Locate the cell with the specified text and output its (X, Y) center coordinate. 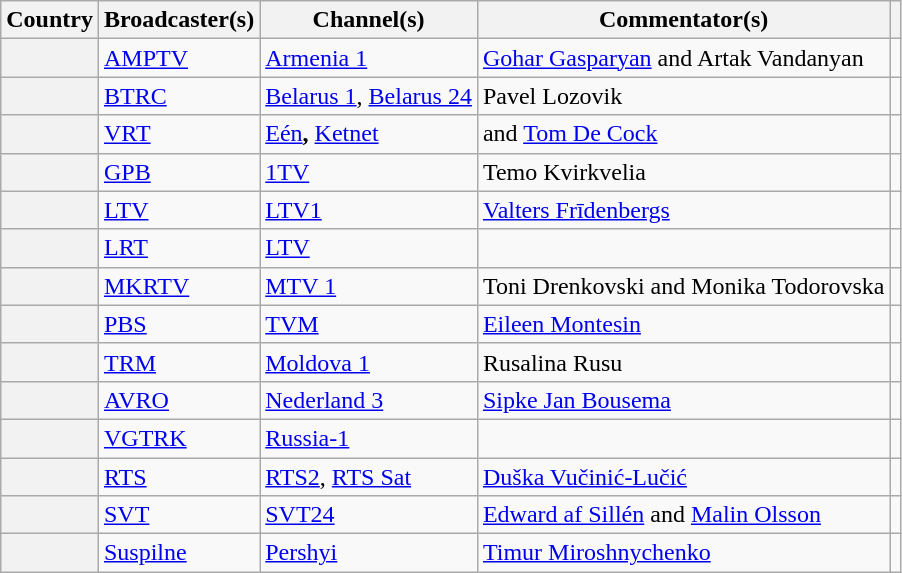
VGTRK (178, 438)
Edward af Sillén and Malin Olsson (684, 515)
Rusalina Rusu (684, 362)
GPB (178, 172)
and Tom De Cock (684, 134)
PBS (178, 324)
BTRC (178, 96)
MTV 1 (369, 286)
Timur Miroshnychenko (684, 553)
Valters Frīdenbergs (684, 210)
Country (50, 20)
Duška Vučinić-Lučić (684, 477)
Pershyi (369, 553)
AVRO (178, 400)
Russia-1 (369, 438)
Gohar Gasparyan and Artak Vandanyan (684, 58)
Temo Kvirkvelia (684, 172)
Toni Drenkovski and Monika Todorovska (684, 286)
Suspilne (178, 553)
TVM (369, 324)
Commentator(s) (684, 20)
Pavel Lozovik (684, 96)
Armenia 1 (369, 58)
MKRTV (178, 286)
Nederland 3 (369, 400)
1TV (369, 172)
Eileen Montesin (684, 324)
SVT24 (369, 515)
Broadcaster(s) (178, 20)
LRT (178, 248)
LTV1 (369, 210)
SVT (178, 515)
Moldova 1 (369, 362)
TRM (178, 362)
Channel(s) (369, 20)
Sipke Jan Bousema (684, 400)
VRT (178, 134)
Belarus 1, Belarus 24 (369, 96)
RTS2, RTS Sat (369, 477)
AMPTV (178, 58)
RTS (178, 477)
Eén, Ketnet (369, 134)
